Return [x, y] of the center of cell containing provided text 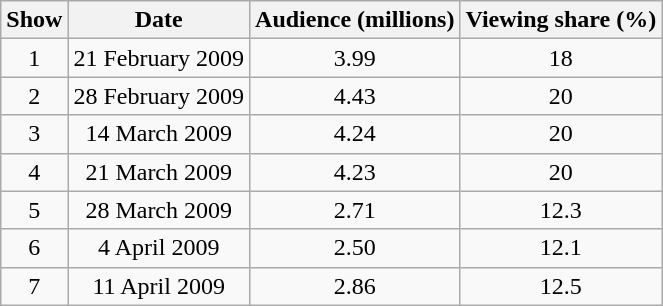
2 [34, 96]
28 February 2009 [159, 96]
12.3 [561, 210]
5 [34, 210]
4.24 [355, 134]
3 [34, 134]
Date [159, 20]
4 April 2009 [159, 248]
Audience (millions) [355, 20]
11 April 2009 [159, 286]
28 March 2009 [159, 210]
3.99 [355, 58]
12.5 [561, 286]
2.86 [355, 286]
4 [34, 172]
2.71 [355, 210]
14 March 2009 [159, 134]
6 [34, 248]
12.1 [561, 248]
Viewing share (%) [561, 20]
4.23 [355, 172]
21 February 2009 [159, 58]
18 [561, 58]
4.43 [355, 96]
7 [34, 286]
1 [34, 58]
2.50 [355, 248]
Show [34, 20]
21 March 2009 [159, 172]
